From the cell containing the given text, extract its center point as (X, Y) coordinate. 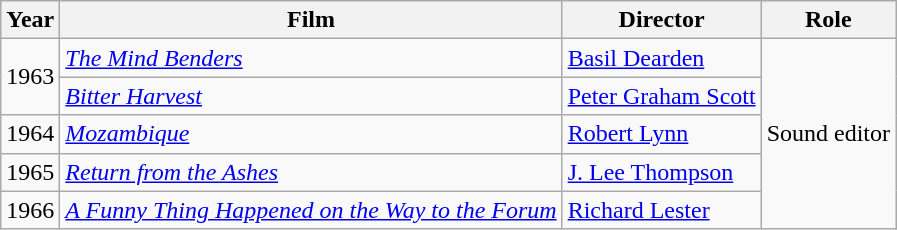
Director (662, 20)
1966 (30, 210)
Sound editor (828, 134)
1963 (30, 77)
Basil Dearden (662, 58)
Richard Lester (662, 210)
A Funny Thing Happened on the Way to the Forum (311, 210)
Mozambique (311, 134)
Year (30, 20)
J. Lee Thompson (662, 172)
Role (828, 20)
Bitter Harvest (311, 96)
The Mind Benders (311, 58)
Peter Graham Scott (662, 96)
Return from the Ashes (311, 172)
1965 (30, 172)
Robert Lynn (662, 134)
Film (311, 20)
1964 (30, 134)
